Pinpoint the cell where the given text exists, returning its (X, Y) midpoint coordinate. 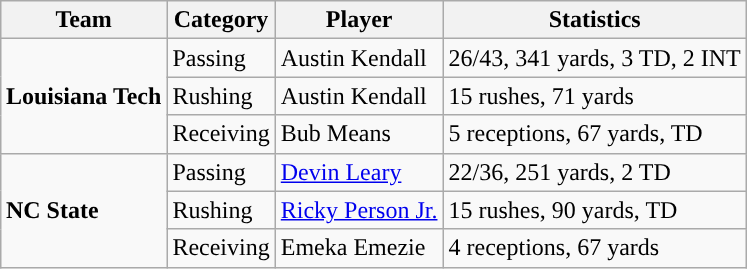
22/36, 251 yards, 2 TD (594, 172)
Ricky Person Jr. (359, 210)
Team (83, 20)
15 rushes, 90 yards, TD (594, 210)
Devin Leary (359, 172)
NC State (83, 210)
Emeka Emezie (359, 248)
Player (359, 20)
Statistics (594, 20)
Bub Means (359, 134)
Category (221, 20)
Louisiana Tech (83, 96)
26/43, 341 yards, 3 TD, 2 INT (594, 58)
5 receptions, 67 yards, TD (594, 134)
15 rushes, 71 yards (594, 96)
4 receptions, 67 yards (594, 248)
